Return the [X, Y] coordinate for the center point of the cell that contains the specified text.  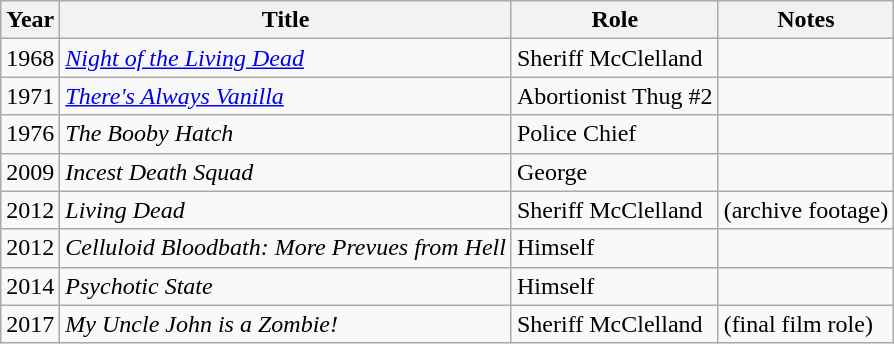
(archive footage) [806, 210]
Incest Death Squad [286, 172]
There's Always Vanilla [286, 96]
Police Chief [614, 134]
Celluloid Bloodbath: More Prevues from Hell [286, 248]
1968 [30, 58]
Notes [806, 20]
Title [286, 20]
Role [614, 20]
Psychotic State [286, 286]
(final film role) [806, 324]
Night of the Living Dead [286, 58]
Living Dead [286, 210]
1971 [30, 96]
2017 [30, 324]
The Booby Hatch [286, 134]
Abortionist Thug #2 [614, 96]
1976 [30, 134]
2014 [30, 286]
George [614, 172]
2009 [30, 172]
My Uncle John is a Zombie! [286, 324]
Year [30, 20]
